Return [X, Y] of the center of cell containing provided text 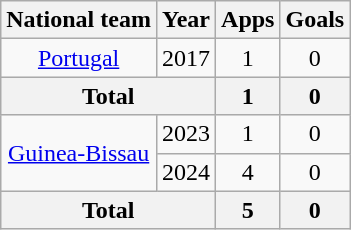
Guinea-Bissau [79, 153]
2023 [186, 134]
Goals [315, 20]
Apps [248, 20]
Year [186, 20]
Portugal [79, 58]
2024 [186, 172]
5 [248, 210]
4 [248, 172]
2017 [186, 58]
National team [79, 20]
